Pinpoint the cell where the given text exists, returning its [x, y] midpoint coordinate. 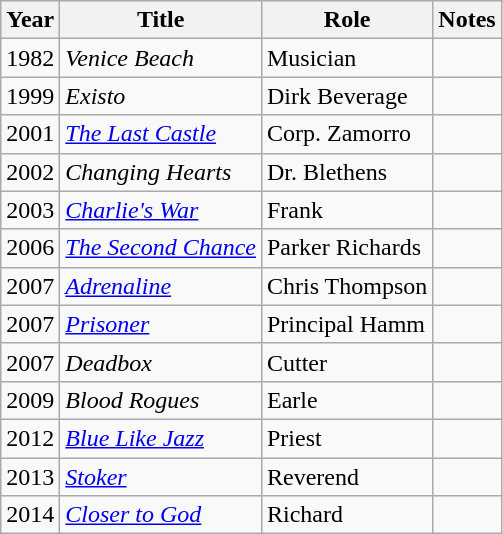
Charlie's War [161, 210]
Reverend [346, 477]
Earle [346, 400]
Prisoner [161, 324]
Year [30, 20]
Frank [346, 210]
Corp. Zamorro [346, 134]
2012 [30, 438]
Parker Richards [346, 248]
2002 [30, 172]
Dr. Blethens [346, 172]
2009 [30, 400]
Stoker [161, 477]
The Last Castle [161, 134]
2003 [30, 210]
1982 [30, 58]
Closer to God [161, 515]
2006 [30, 248]
Cutter [346, 362]
Notes [467, 20]
Title [161, 20]
2001 [30, 134]
Blood Rogues [161, 400]
Blue Like Jazz [161, 438]
The Second Chance [161, 248]
Changing Hearts [161, 172]
Chris Thompson [346, 286]
Richard [346, 515]
Adrenaline [161, 286]
Priest [346, 438]
Principal Hamm [346, 324]
2013 [30, 477]
Musician [346, 58]
Existo [161, 96]
1999 [30, 96]
Role [346, 20]
Venice Beach [161, 58]
Dirk Beverage [346, 96]
Deadbox [161, 362]
2014 [30, 515]
